Detect which cell encompasses the target text, then output its (x, y) center coordinate. 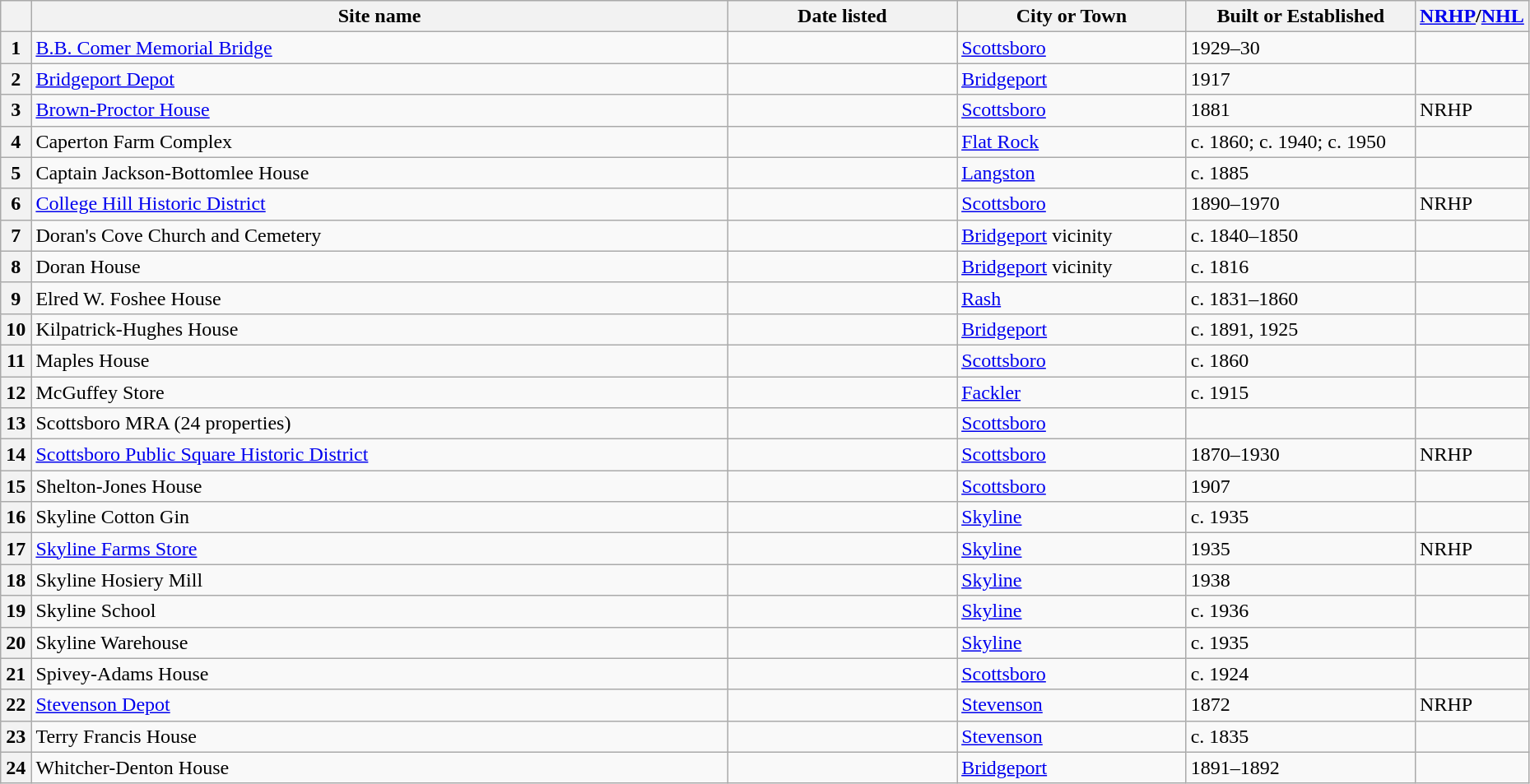
4 (16, 141)
1929–30 (1300, 48)
6 (16, 204)
c. 1924 (1300, 674)
12 (16, 392)
Built or Established (1300, 16)
Scottsboro MRA (24 properties) (379, 424)
c. 1835 (1300, 736)
1890–1970 (1300, 204)
23 (16, 736)
Captain Jackson-Bottomlee House (379, 173)
19 (16, 611)
Brown-Proctor House (379, 110)
21 (16, 674)
Skyline Farms Store (379, 549)
Skyline Cotton Gin (379, 517)
11 (16, 360)
c. 1860; c. 1940; c. 1950 (1300, 141)
10 (16, 329)
13 (16, 424)
c. 1885 (1300, 173)
8 (16, 267)
c. 1816 (1300, 267)
1907 (1300, 486)
1935 (1300, 549)
City or Town (1072, 16)
Fackler (1072, 392)
Terry Francis House (379, 736)
c. 1891, 1925 (1300, 329)
Site name (379, 16)
Spivey-Adams House (379, 674)
16 (16, 517)
c. 1831–1860 (1300, 298)
2 (16, 79)
Caperton Farm Complex (379, 141)
Whitcher-Denton House (379, 768)
1891–1892 (1300, 768)
Maples House (379, 360)
17 (16, 549)
7 (16, 235)
Langston (1072, 173)
c. 1840–1850 (1300, 235)
Skyline School (379, 611)
Doran House (379, 267)
Elred W. Foshee House (379, 298)
Skyline Warehouse (379, 643)
14 (16, 455)
1 (16, 48)
Rash (1072, 298)
Kilpatrick-Hughes House (379, 329)
College Hill Historic District (379, 204)
Shelton-Jones House (379, 486)
Scottsboro Public Square Historic District (379, 455)
Flat Rock (1072, 141)
NRHP/NHL (1472, 16)
9 (16, 298)
1938 (1300, 580)
1917 (1300, 79)
Doran's Cove Church and Cemetery (379, 235)
1870–1930 (1300, 455)
Bridgeport Depot (379, 79)
Stevenson Depot (379, 705)
c. 1860 (1300, 360)
c. 1936 (1300, 611)
22 (16, 705)
Skyline Hosiery Mill (379, 580)
1872 (1300, 705)
c. 1915 (1300, 392)
Date listed (842, 16)
McGuffey Store (379, 392)
3 (16, 110)
20 (16, 643)
24 (16, 768)
18 (16, 580)
5 (16, 173)
B.B. Comer Memorial Bridge (379, 48)
15 (16, 486)
1881 (1300, 110)
